Pinpoint the cell where the given text exists, returning its [x, y] midpoint coordinate. 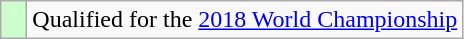
Qualified for the 2018 World Championship [245, 20]
